Output the (X, Y) coordinate of the center of the cell containing the given text.  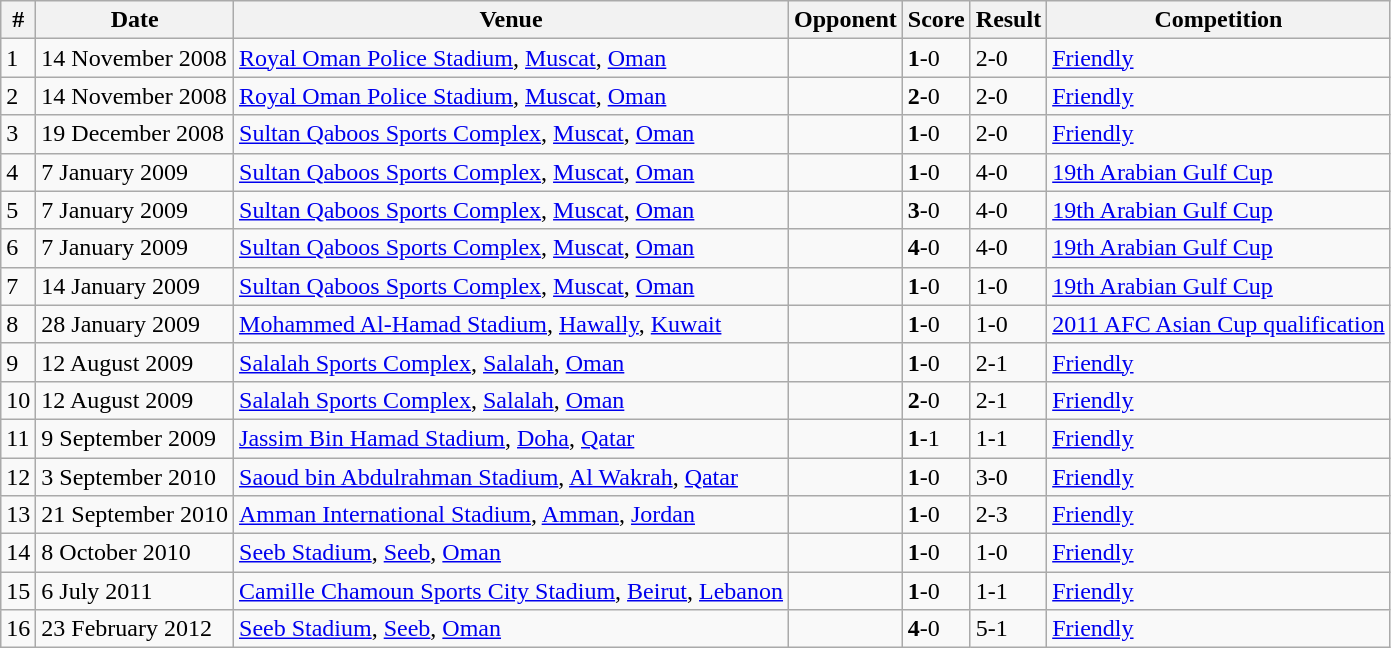
6 (18, 248)
Mohammed Al-Hamad Stadium, Hawally, Kuwait (512, 324)
Venue (512, 20)
12 (18, 477)
10 (18, 400)
Jassim Bin Hamad Stadium, Doha, Qatar (512, 438)
Result (1008, 20)
11 (18, 438)
8 October 2010 (135, 553)
Camille Chamoun Sports City Stadium, Beirut, Lebanon (512, 591)
13 (18, 515)
16 (18, 629)
5 (18, 210)
2 (18, 96)
Competition (1219, 20)
7 (18, 286)
Saoud bin Abdulrahman Stadium, Al Wakrah, Qatar (512, 477)
3 (18, 134)
9 September 2009 (135, 438)
5-1 (1008, 629)
15 (18, 591)
8 (18, 324)
3 September 2010 (135, 477)
6 July 2011 (135, 591)
# (18, 20)
Opponent (846, 20)
9 (18, 362)
19 December 2008 (135, 134)
4 (18, 172)
Date (135, 20)
14 (18, 553)
2-3 (1008, 515)
23 February 2012 (135, 629)
14 January 2009 (135, 286)
Score (936, 20)
28 January 2009 (135, 324)
21 September 2010 (135, 515)
2011 AFC Asian Cup qualification (1219, 324)
Amman International Stadium, Amman, Jordan (512, 515)
1 (18, 58)
